Search for the cell housing the specified text and yield its (x, y) center coordinate. 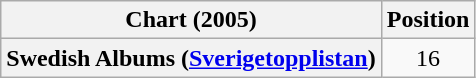
Chart (2005) (191, 20)
Swedish Albums (Sverigetopplistan) (191, 58)
Position (428, 20)
16 (428, 58)
